Return [x, y] of the center of cell containing provided text 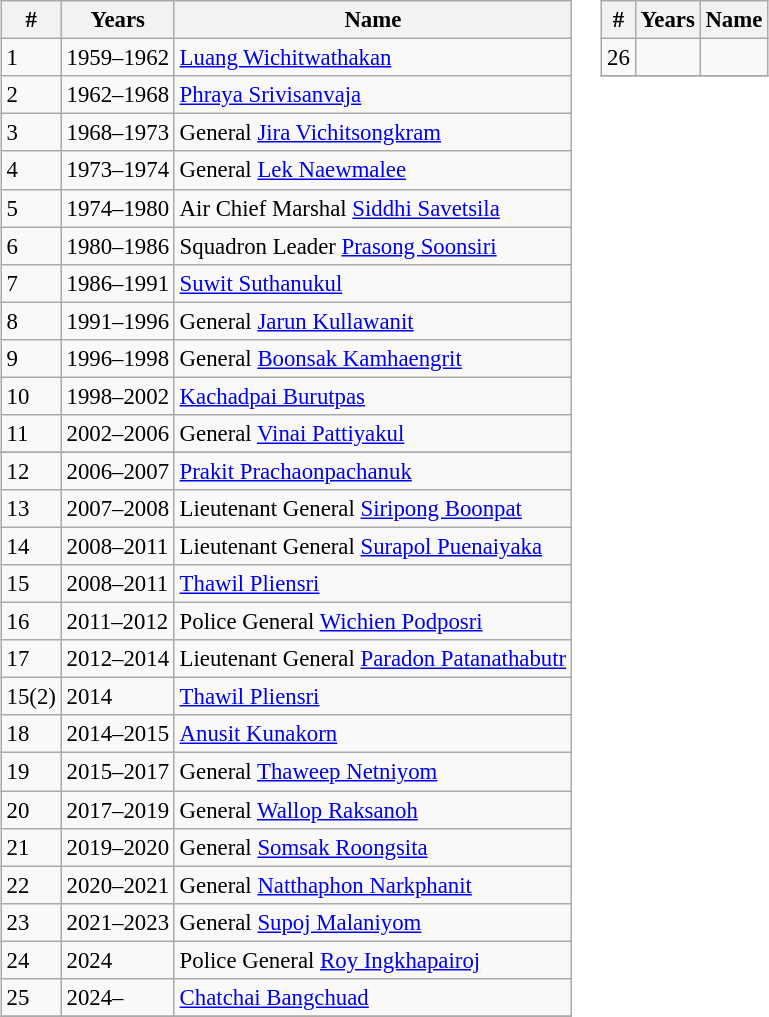
General Boonsak Kamhaengrit [372, 358]
Phraya Srivisanvaja [372, 95]
15 [31, 584]
4 [31, 170]
2019–2020 [118, 847]
1973–1974 [118, 170]
2012–2014 [118, 659]
1974–1980 [118, 208]
General Natthaphon Narkphanit [372, 885]
Police General Roy Ingkhapairoj [372, 960]
8 [31, 321]
23 [31, 922]
Kachadpai Burutpas [372, 396]
2024 [118, 960]
1968–1973 [118, 133]
14 [31, 546]
15(2) [31, 697]
1959–1962 [118, 58]
1996–1998 [118, 358]
2014 [118, 697]
2014–2015 [118, 734]
20 [31, 809]
General Vinai Pattiyakul [372, 434]
1991–1996 [118, 321]
1998–2002 [118, 396]
12 [31, 471]
18 [31, 734]
7 [31, 283]
22 [31, 885]
3 [31, 133]
Lieutenant General Siripong Boonpat [372, 509]
2011–2012 [118, 622]
1980–1986 [118, 246]
Suwit Suthanukul [372, 283]
Prakit Prachaonpachanuk [372, 471]
2007–2008 [118, 509]
Anusit Kunakorn [372, 734]
16 [31, 622]
Squadron Leader Prasong Soonsiri [372, 246]
5 [31, 208]
Lieutenant General Surapol Puenaiyaka [372, 546]
26 [618, 58]
General Supoj Malaniyom [372, 922]
2 [31, 95]
21 [31, 847]
Air Chief Marshal Siddhi Savetsila [372, 208]
19 [31, 772]
General Wallop Raksanoh [372, 809]
2002–2006 [118, 434]
General Jira Vichitsongkram [372, 133]
General Thaweep Netniyom [372, 772]
Police General Wichien Podposri [372, 622]
9 [31, 358]
Luang Wichitwathakan [372, 58]
2006–2007 [118, 471]
24 [31, 960]
1986–1991 [118, 283]
25 [31, 997]
13 [31, 509]
6 [31, 246]
1962–1968 [118, 95]
General Somsak Roongsita [372, 847]
2020–2021 [118, 885]
11 [31, 434]
Lieutenant General Paradon Patanathabutr [372, 659]
2015–2017 [118, 772]
1 [31, 58]
2021–2023 [118, 922]
General Jarun Kullawanit [372, 321]
17 [31, 659]
2017–2019 [118, 809]
General Lek Naewmalee [372, 170]
2024– [118, 997]
Chatchai Bangchuad [372, 997]
10 [31, 396]
